Search for the cell housing the specified text and yield its [X, Y] center coordinate. 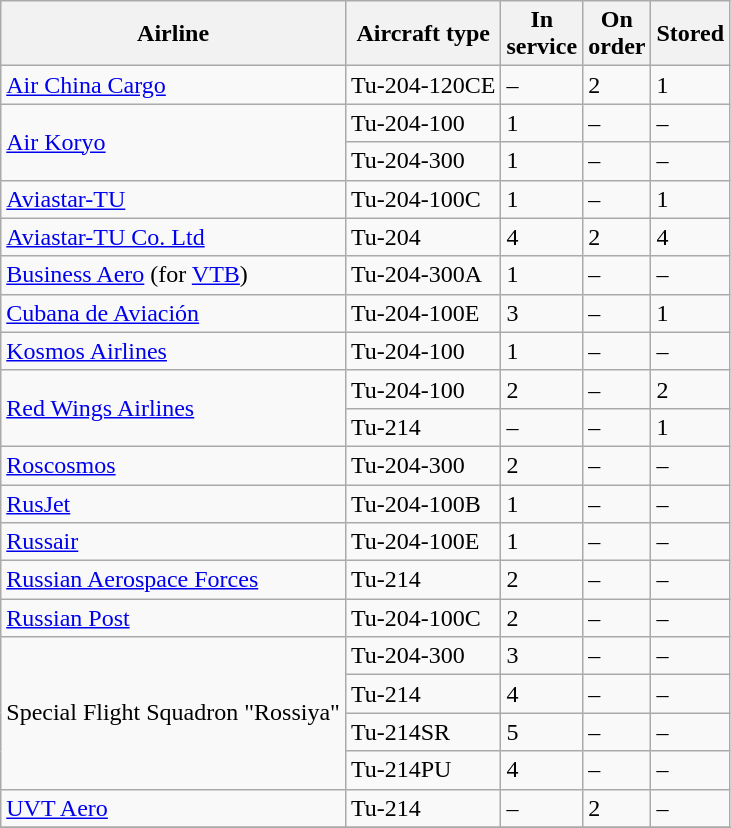
Tu-204-300A [423, 275]
Red Wings Airlines [174, 408]
5 [542, 732]
Aviastar-TU [174, 199]
Russian Post [174, 618]
Russair [174, 542]
Aircraft type [423, 34]
Roscosmos [174, 465]
Airline [174, 34]
Aviastar-TU Co. Ltd [174, 237]
Special Flight Squadron "Rossiya" [174, 713]
Business Aero (for VTB) [174, 275]
Air Koryo [174, 142]
In service [542, 34]
Tu-204-120CE [423, 85]
Tu-214PU [423, 770]
Tu-204 [423, 237]
Tu-214SR [423, 732]
Air China Cargo [174, 85]
RusJet [174, 503]
UVT Aero [174, 808]
Kosmos Airlines [174, 351]
Cubana de Aviación [174, 313]
Tu-204-100B [423, 503]
On order [617, 34]
Russian Aerospace Forces [174, 580]
Stored [690, 34]
